Provide the [x, y] coordinate of the cell's center where the given text is located.  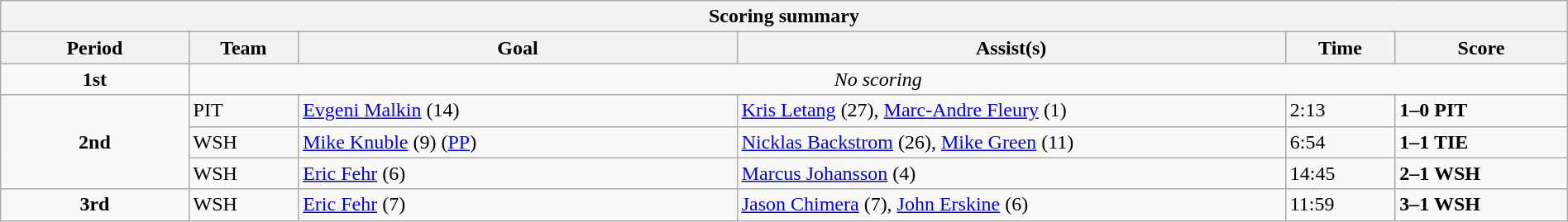
Score [1481, 48]
Eric Fehr (6) [518, 173]
3rd [94, 205]
Team [243, 48]
Eric Fehr (7) [518, 205]
Jason Chimera (7), John Erskine (6) [1011, 205]
PIT [243, 111]
11:59 [1340, 205]
Nicklas Backstrom (26), Mike Green (11) [1011, 142]
1–0 PIT [1481, 111]
Period [94, 48]
Scoring summary [784, 17]
1st [94, 79]
Evgeni Malkin (14) [518, 111]
Time [1340, 48]
2–1 WSH [1481, 173]
No scoring [878, 79]
14:45 [1340, 173]
Kris Letang (27), Marc-Andre Fleury (1) [1011, 111]
Goal [518, 48]
3–1 WSH [1481, 205]
2nd [94, 142]
1–1 TIE [1481, 142]
Mike Knuble (9) (PP) [518, 142]
6:54 [1340, 142]
Marcus Johansson (4) [1011, 173]
Assist(s) [1011, 48]
2:13 [1340, 111]
